From the cell containing the given text, extract its center point as (X, Y) coordinate. 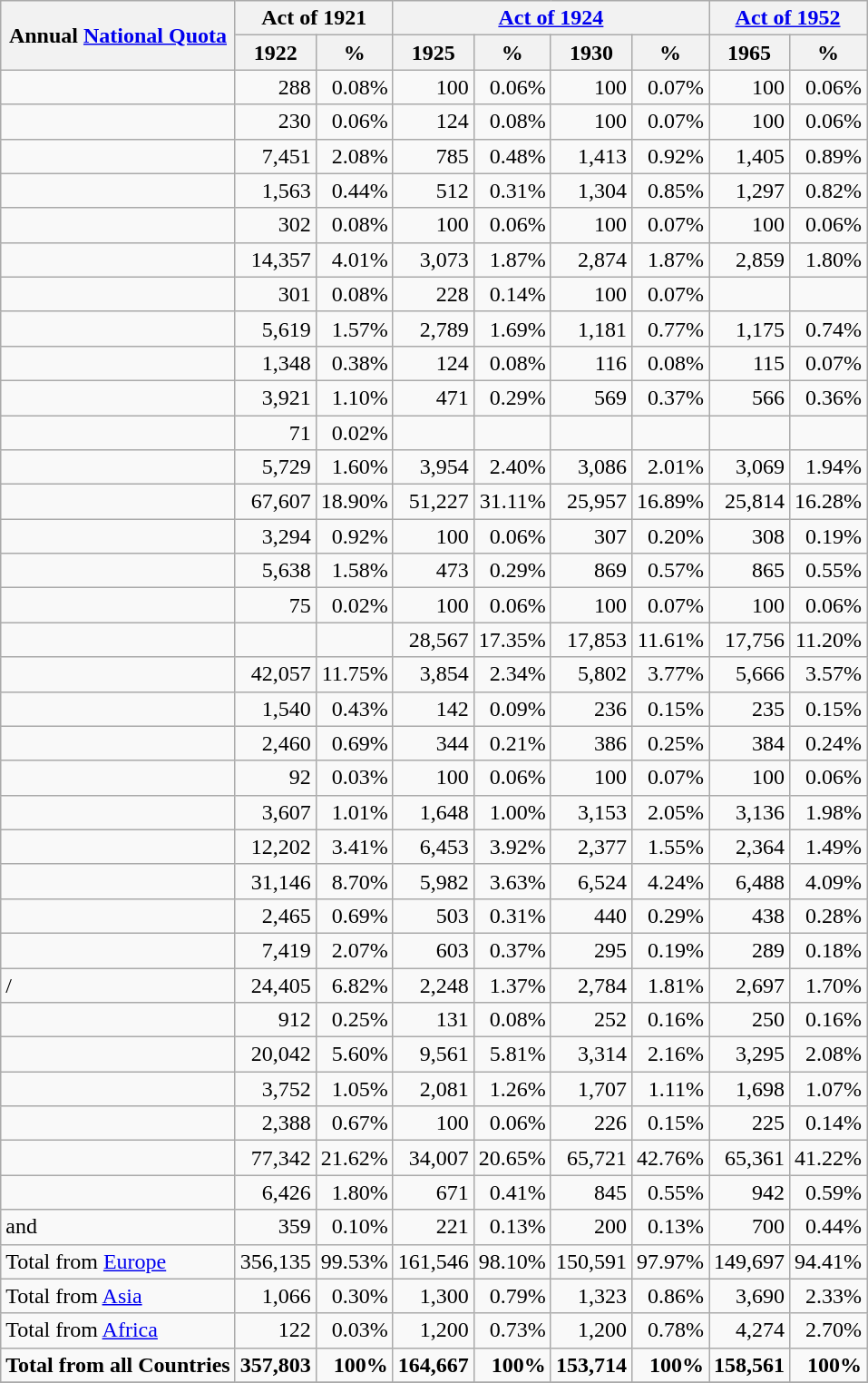
131 (434, 1020)
3,295 (749, 1054)
5.81% (512, 1054)
149,697 (749, 1261)
1.01% (354, 812)
1.11% (669, 1089)
1.94% (829, 467)
77,342 (276, 1158)
18.90% (354, 502)
1.07% (829, 1089)
24,405 (276, 985)
1.49% (829, 847)
0.79% (512, 1296)
92 (276, 778)
41.22% (829, 1158)
65,721 (591, 1158)
1,348 (276, 363)
14,357 (276, 260)
1922 (276, 53)
2,388 (276, 1123)
161,546 (434, 1261)
440 (591, 916)
1,405 (749, 156)
11.75% (354, 674)
0.82% (829, 191)
2,789 (434, 329)
5,638 (276, 571)
0.77% (669, 329)
1925 (434, 53)
67,607 (276, 502)
5,982 (434, 881)
2,377 (591, 847)
473 (434, 571)
142 (434, 709)
700 (749, 1227)
11.61% (669, 640)
3,921 (276, 397)
16.89% (669, 502)
1,323 (591, 1296)
17,853 (591, 640)
221 (434, 1227)
0.59% (829, 1192)
3.41% (354, 847)
17.35% (512, 640)
21.62% (354, 1158)
20.65% (512, 1158)
71 (276, 433)
3,690 (749, 1296)
20,042 (276, 1054)
0.24% (829, 743)
1.37% (512, 985)
2.34% (512, 674)
2.40% (512, 467)
4.01% (354, 260)
2,364 (749, 847)
2,697 (749, 985)
5.60% (354, 1054)
3,136 (749, 812)
225 (749, 1123)
301 (276, 294)
0.57% (669, 571)
75 (276, 605)
1.60% (354, 467)
359 (276, 1227)
Total from all Countries (118, 1365)
28,567 (434, 640)
356,135 (276, 1261)
1.26% (512, 1089)
3,752 (276, 1089)
4.24% (669, 881)
Act of 1921 (314, 18)
384 (749, 743)
3.92% (512, 847)
3,069 (749, 467)
2.33% (829, 1296)
942 (749, 1192)
1,698 (749, 1089)
5,802 (591, 674)
0.48% (512, 156)
94.41% (829, 1261)
2.01% (669, 467)
302 (276, 225)
31.11% (512, 502)
1,304 (591, 191)
3.63% (512, 881)
116 (591, 363)
153,714 (591, 1365)
226 (591, 1123)
1.58% (354, 571)
65,361 (749, 1158)
5,666 (749, 674)
98.10% (512, 1261)
164,667 (434, 1365)
1.05% (354, 1089)
Annual National Quota (118, 35)
2,081 (434, 1089)
785 (434, 156)
1.00% (512, 812)
12,202 (276, 847)
2,460 (276, 743)
236 (591, 709)
230 (276, 122)
3,314 (591, 1054)
9,561 (434, 1054)
1.70% (829, 985)
912 (276, 1020)
3,954 (434, 467)
6,488 (749, 881)
1.55% (669, 847)
6,524 (591, 881)
Total from Asia (118, 1296)
845 (591, 1192)
2.16% (669, 1054)
115 (749, 363)
/ (118, 985)
3,294 (276, 536)
386 (591, 743)
3.57% (829, 674)
1965 (749, 53)
0.43% (354, 709)
3,086 (591, 467)
252 (591, 1020)
4.09% (829, 881)
566 (749, 397)
4,274 (749, 1330)
25,814 (749, 502)
344 (434, 743)
671 (434, 1192)
Total from Europe (118, 1261)
288 (276, 87)
1.98% (829, 812)
569 (591, 397)
0.20% (669, 536)
2.07% (354, 950)
1.57% (354, 329)
3,153 (591, 812)
200 (591, 1227)
0.67% (354, 1123)
0.21% (512, 743)
865 (749, 571)
0.28% (829, 916)
1,413 (591, 156)
0.09% (512, 709)
3.77% (669, 674)
1.81% (669, 985)
0.78% (669, 1330)
295 (591, 950)
438 (749, 916)
2,784 (591, 985)
1,648 (434, 812)
1,175 (749, 329)
34,007 (434, 1158)
17,756 (749, 640)
6.82% (354, 985)
0.30% (354, 1296)
0.10% (354, 1227)
Act of 1952 (788, 18)
1.10% (354, 397)
3,073 (434, 260)
5,729 (276, 467)
307 (591, 536)
1.69% (512, 329)
2.05% (669, 812)
16.28% (829, 502)
2,248 (434, 985)
1,066 (276, 1296)
7,451 (276, 156)
25,957 (591, 502)
51,227 (434, 502)
31,146 (276, 881)
42.76% (669, 1158)
122 (276, 1330)
2.70% (829, 1330)
250 (749, 1020)
603 (434, 950)
0.89% (829, 156)
Act of 1924 (551, 18)
1,300 (434, 1296)
6,426 (276, 1192)
0.85% (669, 191)
869 (591, 571)
0.74% (829, 329)
Total from Africa (118, 1330)
1,297 (749, 191)
357,803 (276, 1365)
471 (434, 397)
235 (749, 709)
99.53% (354, 1261)
158,561 (749, 1365)
0.36% (829, 397)
2,874 (591, 260)
2,859 (749, 260)
5,619 (276, 329)
0.41% (512, 1192)
3,607 (276, 812)
8.70% (354, 881)
97.97% (669, 1261)
1930 (591, 53)
0.73% (512, 1330)
0.38% (354, 363)
228 (434, 294)
512 (434, 191)
1,707 (591, 1089)
2,465 (276, 916)
1,540 (276, 709)
6,453 (434, 847)
3,854 (434, 674)
7,419 (276, 950)
308 (749, 536)
150,591 (591, 1261)
0.86% (669, 1296)
503 (434, 916)
1,563 (276, 191)
1,181 (591, 329)
0.18% (829, 950)
42,057 (276, 674)
289 (749, 950)
11.20% (829, 640)
and (118, 1227)
